Provide the (X, Y) coordinate of the cell's center where the given text is located.  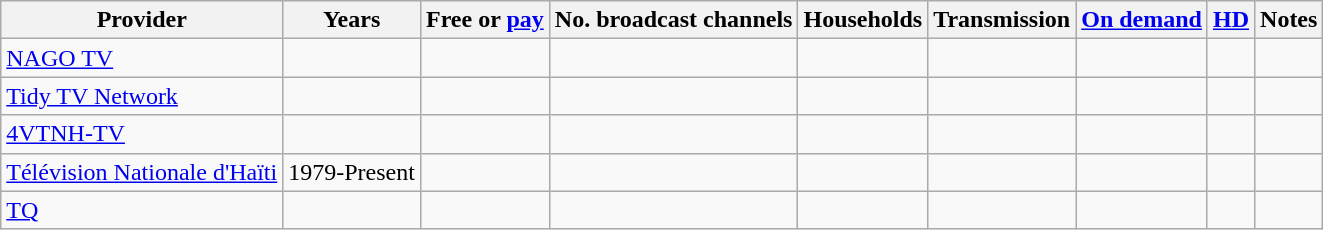
Years (352, 20)
NAGO TV (142, 58)
Provider (142, 20)
Tidy TV Network (142, 96)
Notes (1289, 20)
Télévision Nationale d'Haïti (142, 172)
Free or pay (484, 20)
Households (863, 20)
TQ (142, 210)
1979-Present (352, 172)
On demand (1142, 20)
HD (1230, 20)
4VTNH-TV (142, 134)
No. broadcast channels (674, 20)
Transmission (1002, 20)
